Detect which cell encompasses the target text, then output its [X, Y] center coordinate. 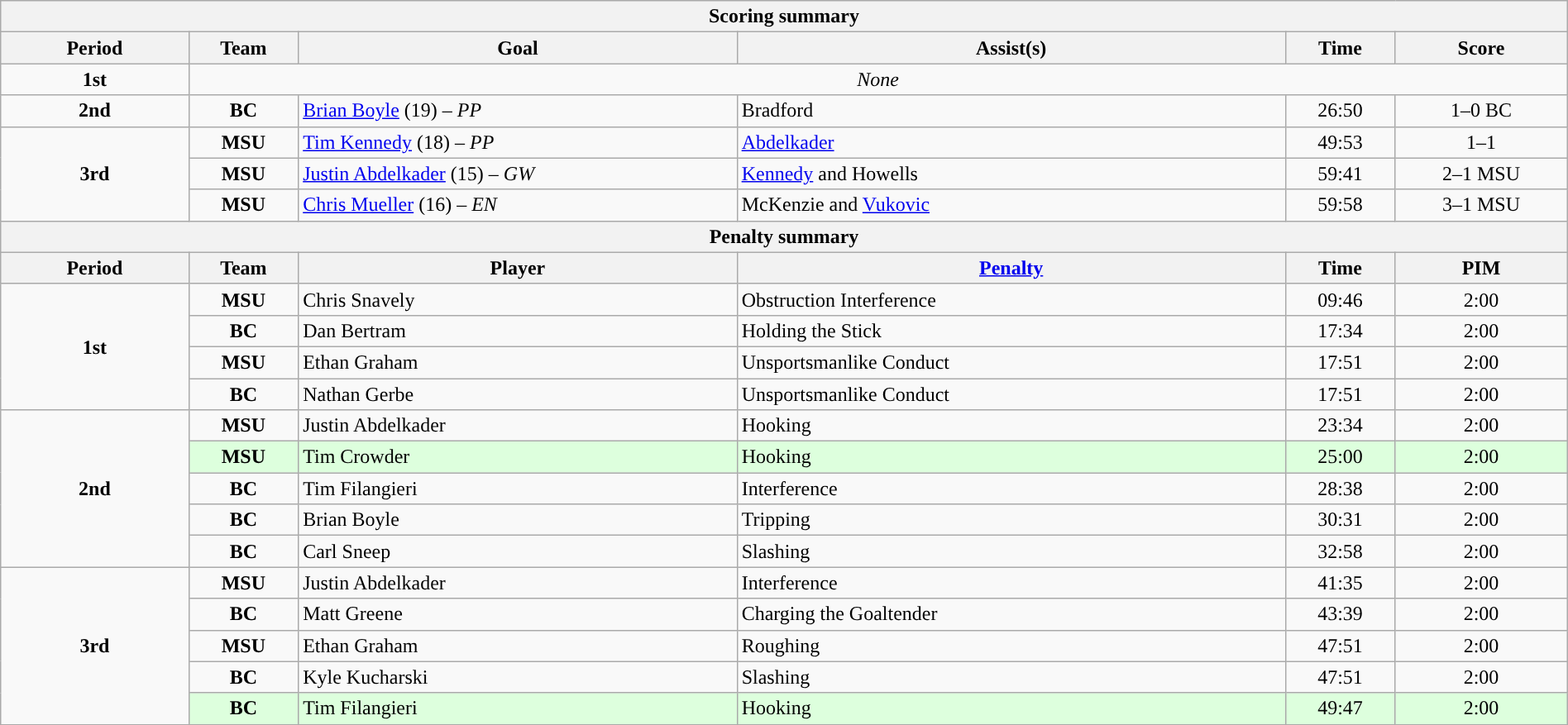
59:58 [1340, 205]
Holding the Stick [1011, 331]
PIM [1481, 268]
Tim Kennedy (18) – PP [518, 142]
2–1 MSU [1481, 174]
49:47 [1340, 708]
1–1 [1481, 142]
Penalty [1011, 268]
Brian Boyle [518, 520]
Charging the Goaltender [1011, 614]
Goal [518, 48]
None [878, 79]
Brian Boyle (19) – PP [518, 111]
Player [518, 268]
Bradford [1011, 111]
3–1 MSU [1481, 205]
Penalty summary [784, 236]
Scoring summary [784, 17]
Tripping [1011, 520]
Carl Sneep [518, 551]
Chris Mueller (16) – EN [518, 205]
Justin Abdelkader (15) – GW [518, 174]
Roughing [1011, 646]
25:00 [1340, 457]
17:34 [1340, 331]
23:34 [1340, 426]
Dan Bertram [518, 331]
49:53 [1340, 142]
McKenzie and Vukovic [1011, 205]
Kyle Kucharski [518, 677]
26:50 [1340, 111]
Obstruction Interference [1011, 299]
32:58 [1340, 551]
Abdelkader [1011, 142]
Score [1481, 48]
Tim Crowder [518, 457]
Kennedy and Howells [1011, 174]
Nathan Gerbe [518, 394]
41:35 [1340, 583]
28:38 [1340, 489]
59:41 [1340, 174]
Matt Greene [518, 614]
09:46 [1340, 299]
30:31 [1340, 520]
Chris Snavely [518, 299]
1–0 BC [1481, 111]
43:39 [1340, 614]
Assist(s) [1011, 48]
